Return the (X, Y) coordinate for the center point of the cell that contains the specified text.  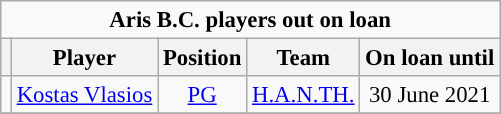
30 June 2021 (430, 95)
Aris B.C. players out on loan (250, 20)
H.A.N.TH. (304, 95)
Position (202, 58)
Player (84, 58)
On loan until (430, 58)
Team (304, 58)
Kostas Vlasios (84, 95)
PG (202, 95)
